Determine the (X, Y) coordinate at the center of the cell enclosing the given text.  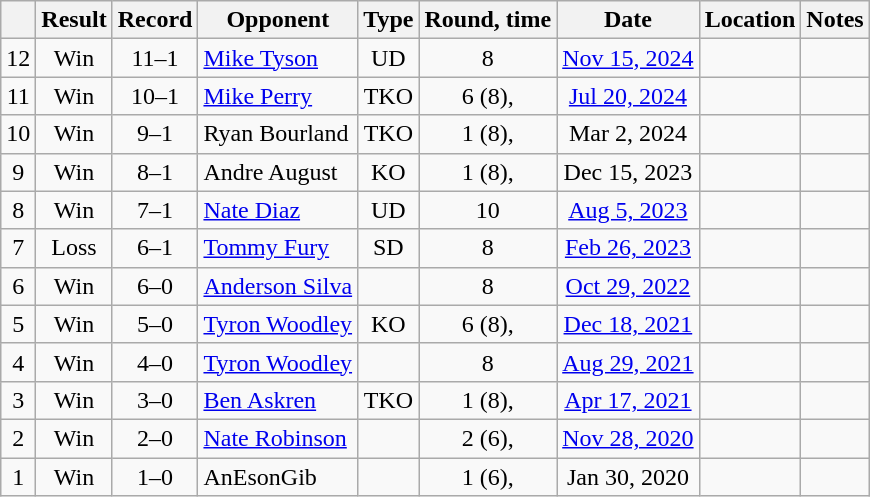
1–0 (155, 477)
12 (18, 58)
10–1 (155, 96)
Ryan Bourland (278, 134)
9–1 (155, 134)
Feb 26, 2023 (628, 248)
2 (6), (488, 438)
6–0 (155, 286)
Notes (835, 20)
5 (18, 324)
Oct 29, 2022 (628, 286)
1 (6), (488, 477)
8–1 (155, 172)
2–0 (155, 438)
6 (18, 286)
Nov 28, 2020 (628, 438)
4 (18, 362)
Anderson Silva (278, 286)
Round, time (488, 20)
AnEsonGib (278, 477)
Location (750, 20)
Ben Askren (278, 400)
SD (388, 248)
9 (18, 172)
Opponent (278, 20)
Apr 17, 2021 (628, 400)
Nate Diaz (278, 210)
1 (18, 477)
Aug 29, 2021 (628, 362)
2 (18, 438)
Loss (74, 248)
7–1 (155, 210)
Nov 15, 2024 (628, 58)
Type (388, 20)
Dec 18, 2021 (628, 324)
Mar 2, 2024 (628, 134)
Result (74, 20)
5–0 (155, 324)
11 (18, 96)
11–1 (155, 58)
Mike Tyson (278, 58)
Jul 20, 2024 (628, 96)
Date (628, 20)
Jan 30, 2020 (628, 477)
Dec 15, 2023 (628, 172)
7 (18, 248)
6–1 (155, 248)
Mike Perry (278, 96)
4–0 (155, 362)
Tommy Fury (278, 248)
3 (18, 400)
Aug 5, 2023 (628, 210)
Andre August (278, 172)
Nate Robinson (278, 438)
Record (155, 20)
3–0 (155, 400)
